Extract the [X, Y] coordinate from the center of the cell holding the provided text.  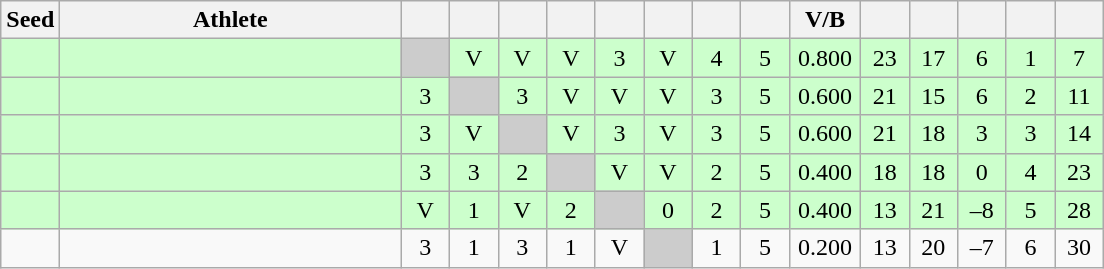
0.200 [824, 248]
–7 [982, 248]
0.800 [824, 58]
30 [1080, 248]
15 [934, 96]
V/B [824, 20]
17 [934, 58]
11 [1080, 96]
28 [1080, 210]
20 [934, 248]
Athlete [230, 20]
7 [1080, 58]
–8 [982, 210]
14 [1080, 134]
Seed [30, 20]
